Detect which cell encompasses the target text, then output its [x, y] center coordinate. 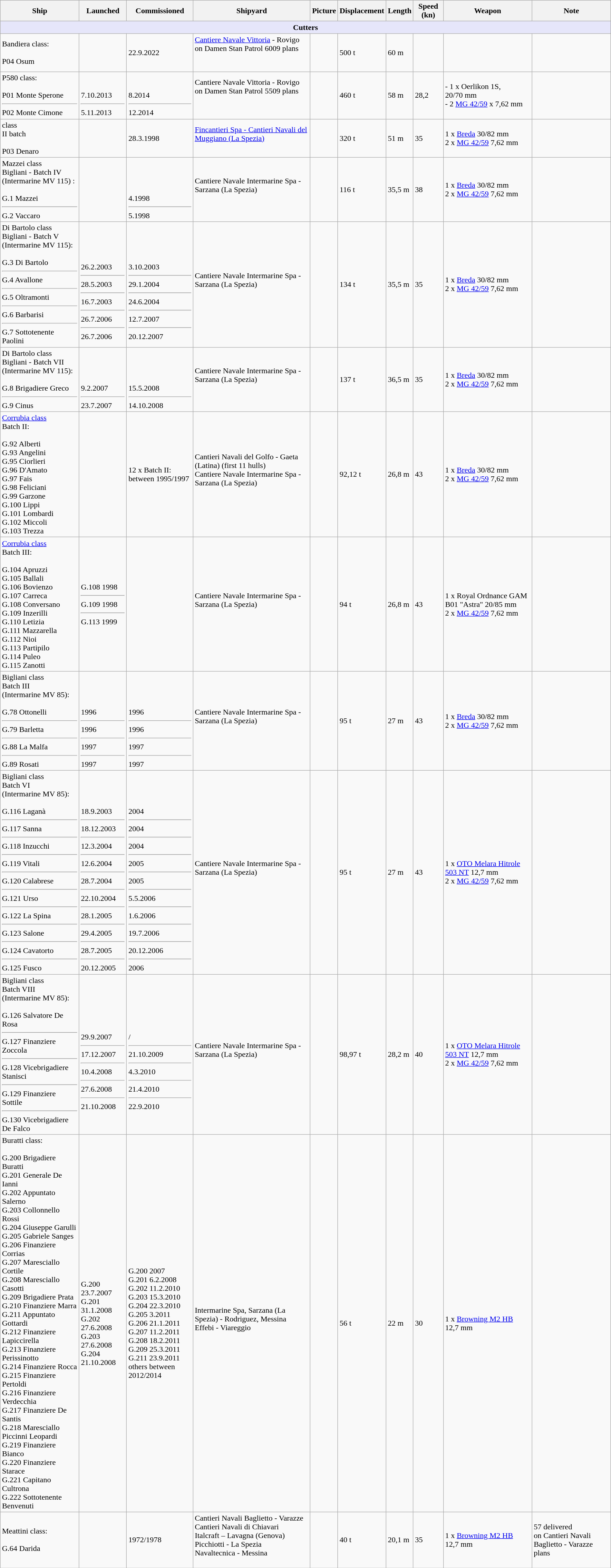
4.19985.1998 [160, 190]
56 t [362, 1323]
94 t [362, 604]
38 [428, 190]
26.2.200328.5.200316.7.200326.7.200626.7.2006 [103, 284]
Length [400, 11]
Cantieri Navali del Golfo - Gaeta (Latina) (first 11 hulls) Cantiere Navale Intermarine Spa - Sarzana (La Spezia) [252, 474]
3.10.200329.1.200424.6.200412.7.200720.12.2007 [160, 284]
Note [572, 11]
Cantieri Navali Baglietto - VarazzeCantieri Navali di ChiavariItalcraft – Lavagna (Genova)Picchiotti - La SpeziaNavaltecnica - Messina [252, 1540]
12 x Batch II:between 1995/1997 [160, 474]
Cantiere Navale Vittoria - Rovigo on Damen Stan Patrol 6009 plans [252, 53]
Cantiere Navale Vittoria - Rovigo on Damen Stan Patrol 5509 plans [252, 95]
Cutters [305, 27]
Di Bartolo classBigliani - Batch V(Intermarine MV 115):G.3 Di BartoloG.4 AvalloneG.5 OltramontiG.6 BarbarisiG.7 Sottotenente Paolini [40, 284]
500 t [362, 53]
Bigliani classBatch III(Intermarine MV 85):G.78 OttonelliG.79 BarlettaG.88 La MalfaG.89 Rosati [40, 721]
7.10.20135.11.2013 [103, 95]
Mazzei classBigliani - Batch IV(Intermarine MV 115) :G.1 MazzeiG.2 Vaccaro [40, 190]
116 t [362, 190]
28,2 [428, 95]
Ship [40, 11]
28,2 m [400, 1054]
8.201412.2014 [160, 95]
60 m [400, 53]
Launched [103, 11]
Weapon [488, 11]
Intermarine Spa, Sarzana (La Spezia) - Rodriguez, MessinaEffebi - Viareggio [252, 1323]
40 [428, 1054]
20,1 m [400, 1540]
22 m [400, 1323]
Shipyard [252, 11]
- 1 x Oerlikon 1S, 20/70 mm- 2 MG 42/59 x 7,62 mm [488, 95]
Displacement [362, 11]
28.3.1998 [160, 138]
29.9.200717.12.200710.4.200827.6.200821.10.2008 [103, 1054]
1972/1978 [160, 1540]
40 t [362, 1540]
58 m [400, 95]
9.2.200723.7.2007 [103, 379]
classII batchP03 Denaro [40, 138]
Bandiera class:P04 Osum [40, 53]
G.108 1998G.109 1998G.113 1999 [103, 604]
15.5.200814.10.2008 [160, 379]
36,5 m [400, 379]
51 m [400, 138]
18.9.200318.12.200312.3.200412.6.200428.7.200422.10.200428.1.200529.4.200528.7.200520.12.2005 [103, 872]
Picture [324, 11]
134 t [362, 284]
P580 class:P01 Monte SperoneP02 Monte Cimone [40, 95]
22.9.2022 [160, 53]
137 t [362, 379]
320 t [362, 138]
Commissioned [160, 11]
460 t [362, 95]
/21.10.20094.3.201021.4.201022.9.2010 [160, 1054]
Speed (kn) [428, 11]
Fincantieri Spa - Cantieri Navali del Muggiano (La Spezia) [252, 138]
G.200 23.7.2007G.201 31.1.2008G.202 27.6.2008G.203 27.6.2008G.204 21.10.2008 [103, 1323]
92,12 t [362, 474]
98,97 t [362, 1054]
1 x Royal Ordnance GAM B01 "Astra" 20/85 mm2 x MG 42/59 7,62 mm [488, 604]
Di Bartolo classBigliani - Batch VII(Intermarine MV 115):G.8 Brigadiere GrecoG.9 Cinus [40, 379]
57 deliveredon Cantieri Navali Baglietto - Varazze plans [572, 1540]
30 [428, 1323]
200420042004200520055.5.20061.6.200619.7.200620.12.20062006 [160, 872]
Meattini class:G.64 Darida [40, 1540]
